Capture the cell that displays the provided text and extract its [x, y] central coordinate. 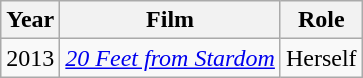
Herself [321, 58]
2013 [30, 58]
20 Feet from Stardom [170, 58]
Film [170, 20]
Role [321, 20]
Year [30, 20]
